Provide the (x, y) coordinate of the cell's center where the given text is located.  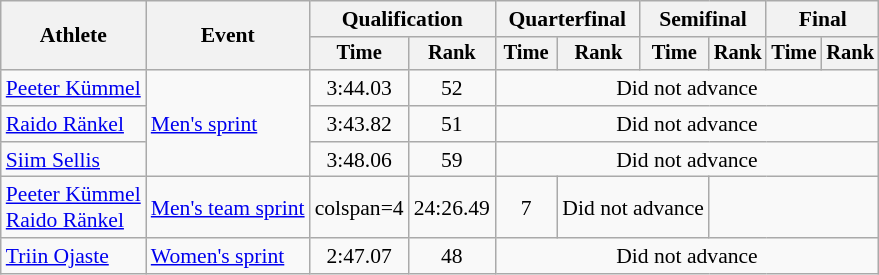
Women's sprint (228, 256)
3:48.06 (360, 160)
Event (228, 36)
Raido Ränkel (74, 124)
Triin Ojaste (74, 256)
2:47.07 (360, 256)
Siim Sellis (74, 160)
51 (452, 124)
3:44.03 (360, 88)
Peeter KümmelRaido Ränkel (74, 208)
7 (526, 208)
Men's team sprint (228, 208)
Athlete (74, 36)
24:26.49 (452, 208)
Quarterfinal (568, 19)
Semifinal (704, 19)
Men's sprint (228, 124)
Final (822, 19)
Qualification (402, 19)
52 (452, 88)
59 (452, 160)
3:43.82 (360, 124)
Peeter Kümmel (74, 88)
48 (452, 256)
colspan=4 (360, 208)
